Pinpoint the cell where the given text exists, returning its [x, y] midpoint coordinate. 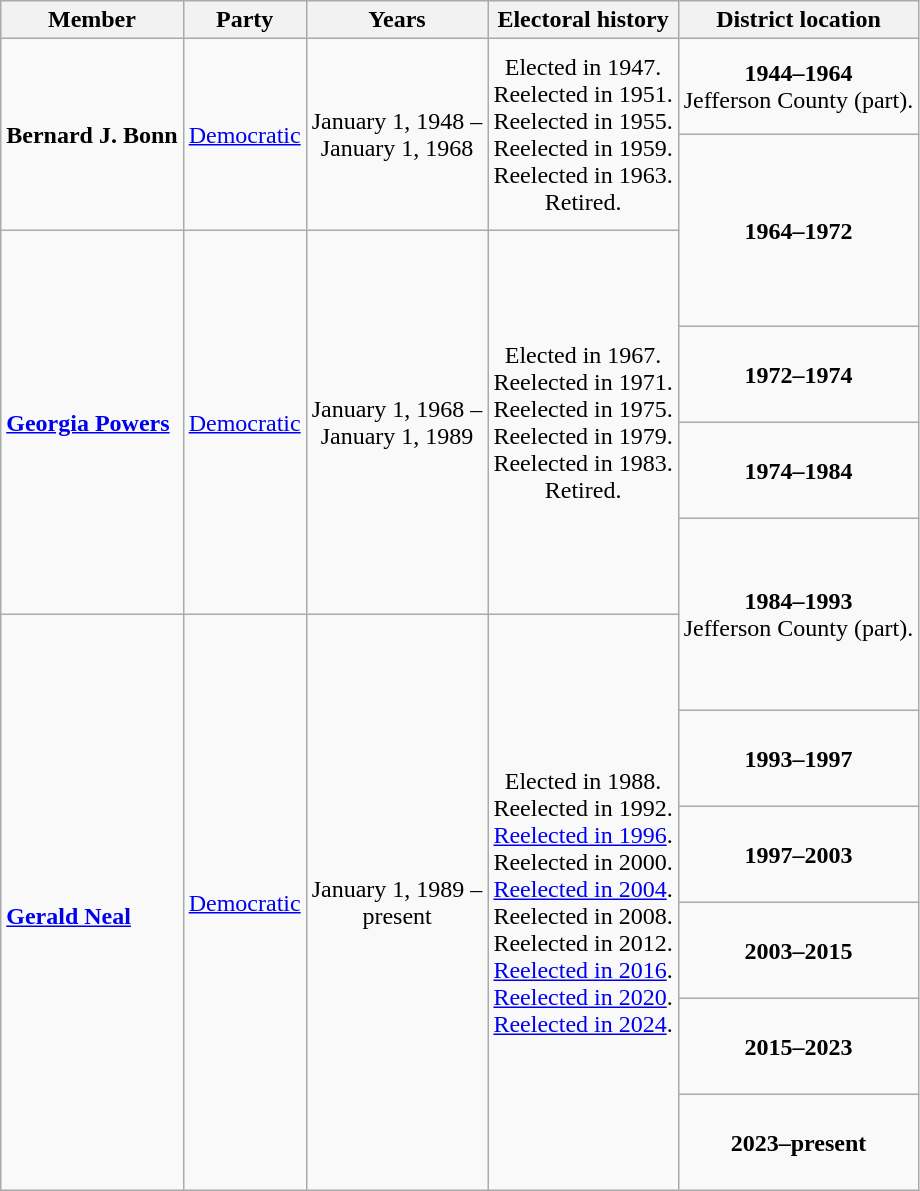
Georgia Powers [92, 423]
District location [798, 20]
1972–1974 [798, 375]
1993–1997 [798, 759]
January 1, 1968 –January 1, 1989 [397, 423]
2003–2015 [798, 951]
Electoral history [583, 20]
Gerald Neal [92, 903]
Years [397, 20]
Elected in 1947.Reelected in 1951.Reelected in 1955.Reelected in 1959.Reelected in 1963.Retired. [583, 135]
1997–2003 [798, 855]
January 1, 1989 –present [397, 903]
1944–1964Jefferson County (part). [798, 87]
Member [92, 20]
2015–2023 [798, 1047]
2023–present [798, 1143]
Party [244, 20]
January 1, 1948 –January 1, 1968 [397, 135]
1964–1972 [798, 231]
1974–1984 [798, 471]
Elected in 1967.Reelected in 1971.Reelected in 1975.Reelected in 1979.Reelected in 1983.Retired. [583, 423]
Bernard J. Bonn [92, 135]
1984–1993Jefferson County (part). [798, 615]
